Pinpoint the cell where the given text exists, returning its (x, y) midpoint coordinate. 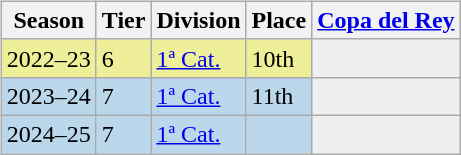
Season (48, 20)
Tier (124, 20)
10th (279, 58)
Place (279, 20)
Copa del Rey (386, 20)
2022–23 (48, 58)
2023–24 (48, 96)
11th (279, 96)
Division (198, 20)
6 (124, 58)
2024–25 (48, 134)
